Pinpoint the cell where the given text exists, returning its (X, Y) midpoint coordinate. 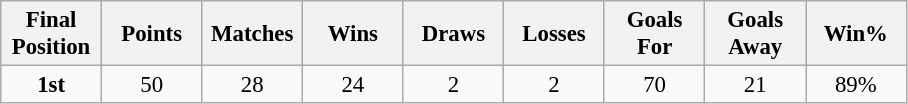
28 (252, 85)
89% (856, 85)
Goals For (654, 34)
Points (152, 34)
Wins (354, 34)
Win% (856, 34)
Draws (454, 34)
1st (52, 85)
Goals Away (756, 34)
50 (152, 85)
Losses (554, 34)
24 (354, 85)
70 (654, 85)
Final Position (52, 34)
Matches (252, 34)
21 (756, 85)
